Capture the cell that displays the provided text and extract its (x, y) central coordinate. 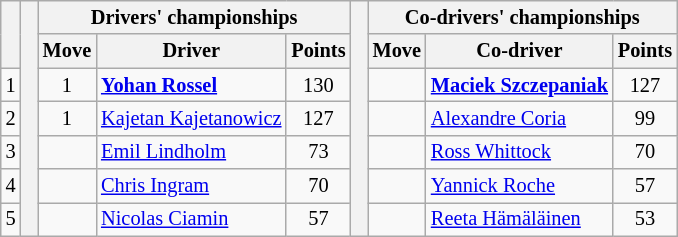
Reeta Hämäläinen (520, 219)
Yohan Rossel (191, 85)
Driver (191, 51)
Kajetan Kajetanowicz (191, 118)
Ross Whittock (520, 152)
53 (645, 219)
5 (11, 219)
Drivers' championships (194, 17)
99 (645, 118)
Chris Ingram (191, 186)
Nicolas Ciamin (191, 219)
130 (318, 85)
Co-drivers' championships (522, 17)
73 (318, 152)
3 (11, 152)
2 (11, 118)
Yannick Roche (520, 186)
Emil Lindholm (191, 152)
Co-driver (520, 51)
Alexandre Coria (520, 118)
4 (11, 186)
Maciek Szczepaniak (520, 85)
